Return (X, Y) of the center of cell containing provided text 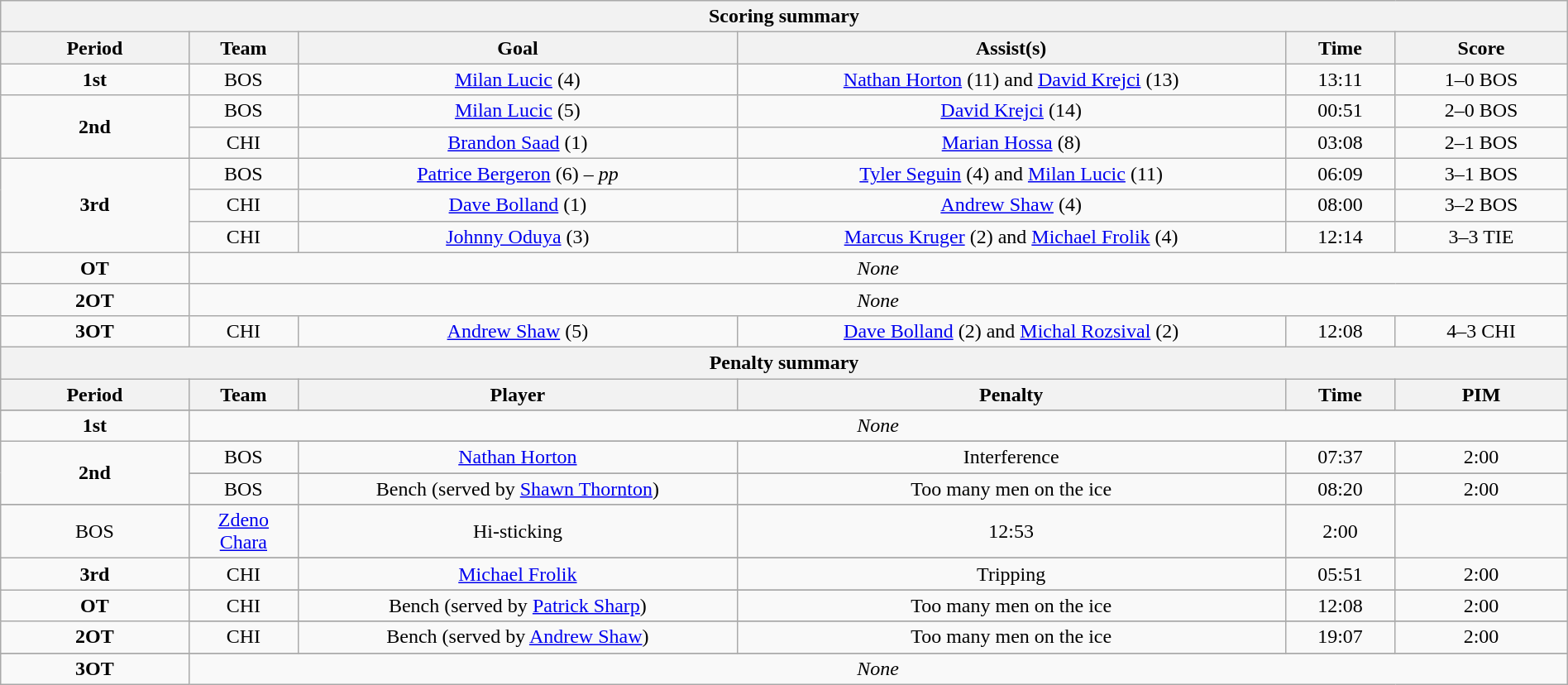
PIM (1481, 395)
05:51 (1340, 574)
3–3 TIE (1481, 237)
Penalty (1011, 395)
Assist(s) (1011, 48)
Milan Lucic (4) (518, 79)
Player (518, 395)
00:51 (1340, 111)
Bench (served by Patrick Sharp) (518, 606)
2–0 BOS (1481, 111)
Dave Bolland (2) and Michal Rozsival (2) (1011, 331)
Nathan Horton (11) and David Krejci (13) (1011, 79)
4–3 CHI (1481, 331)
Interference (1011, 457)
Brandon Saad (1) (518, 142)
Score (1481, 48)
3–2 BOS (1481, 205)
Tyler Seguin (4) and Milan Lucic (11) (1011, 174)
3–1 BOS (1481, 174)
19:07 (1340, 637)
12:53 (1011, 531)
Hi-sticking (518, 531)
Andrew Shaw (4) (1011, 205)
2–1 BOS (1481, 142)
Milan Lucic (5) (518, 111)
08:00 (1340, 205)
Marcus Kruger (2) and Michael Frolik (4) (1011, 237)
Johnny Oduya (3) (518, 237)
Scoring summary (784, 17)
07:37 (1340, 457)
06:09 (1340, 174)
Zdeno Chara (243, 531)
Dave Bolland (1) (518, 205)
David Krejci (14) (1011, 111)
1–0 BOS (1481, 79)
Tripping (1011, 574)
03:08 (1340, 142)
Michael Frolik (518, 574)
Marian Hossa (8) (1011, 142)
Bench (served by Shawn Thornton) (518, 489)
Nathan Horton (518, 457)
13:11 (1340, 79)
Patrice Bergeron (6) – pp (518, 174)
12:14 (1340, 237)
Bench (served by Andrew Shaw) (518, 637)
08:20 (1340, 489)
Andrew Shaw (5) (518, 331)
Penalty summary (784, 362)
Goal (518, 48)
